From the cell containing the given text, extract its center point as (X, Y) coordinate. 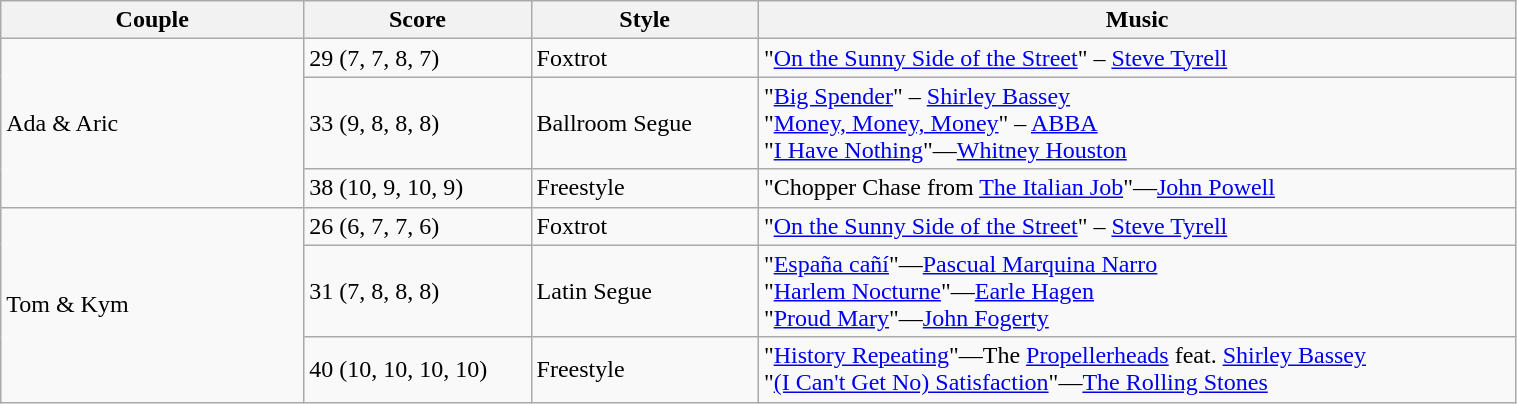
Latin Segue (644, 291)
40 (10, 10, 10, 10) (418, 370)
33 (9, 8, 8, 8) (418, 123)
"History Repeating"—The Propellerheads feat. Shirley Bassey"(I Can't Get No) Satisfaction"—The Rolling Stones (1137, 370)
Couple (152, 20)
29 (7, 7, 8, 7) (418, 58)
26 (6, 7, 7, 6) (418, 226)
Music (1137, 20)
Ada & Aric (152, 123)
Score (418, 20)
Ballroom Segue (644, 123)
Tom & Kym (152, 304)
31 (7, 8, 8, 8) (418, 291)
Style (644, 20)
38 (10, 9, 10, 9) (418, 188)
"Chopper Chase from The Italian Job"—John Powell (1137, 188)
"Big Spender" – Shirley Bassey"Money, Money, Money" – ABBA"I Have Nothing"—Whitney Houston (1137, 123)
"España cañí"—Pascual Marquina Narro"Harlem Nocturne"—Earle Hagen"Proud Mary"—John Fogerty (1137, 291)
